Output the (X, Y) coordinate of the center of the cell containing the given text.  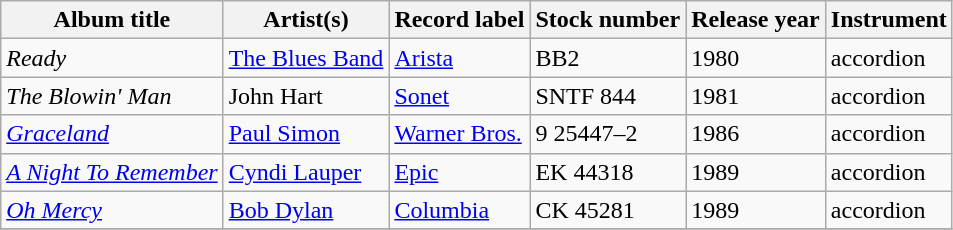
1981 (756, 96)
John Hart (306, 96)
Artist(s) (306, 20)
Bob Dylan (306, 210)
Arista (460, 58)
Cyndi Lauper (306, 172)
Record label (460, 20)
EK 44318 (608, 172)
1986 (756, 134)
1980 (756, 58)
Album title (112, 20)
Instrument (888, 20)
The Blowin' Man (112, 96)
A Night To Remember (112, 172)
Ready (112, 58)
Stock number (608, 20)
9 25447–2 (608, 134)
Columbia (460, 210)
Warner Bros. (460, 134)
SNTF 844 (608, 96)
BB2 (608, 58)
Oh Mercy (112, 210)
Graceland (112, 134)
Epic (460, 172)
The Blues Band (306, 58)
Sonet (460, 96)
Release year (756, 20)
CK 45281 (608, 210)
Paul Simon (306, 134)
